Detect which cell encompasses the target text, then output its [X, Y] center coordinate. 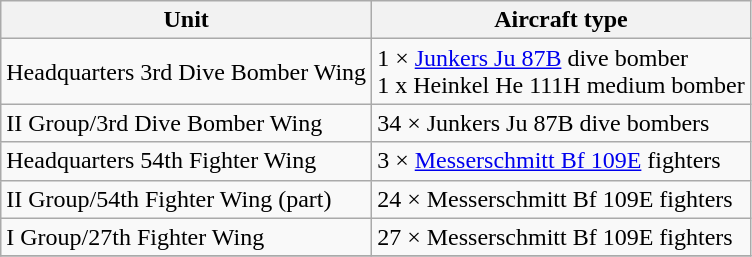
1 × Junkers Ju 87B dive bomber1 x Heinkel He 111H medium bomber [562, 72]
II Group/3rd Dive Bomber Wing [186, 123]
II Group/54th Fighter Wing (part) [186, 199]
Headquarters 54th Fighter Wing [186, 161]
Headquarters 3rd Dive Bomber Wing [186, 72]
Unit [186, 20]
24 × Messerschmitt Bf 109E fighters [562, 199]
34 × Junkers Ju 87B dive bombers [562, 123]
27 × Messerschmitt Bf 109E fighters [562, 237]
3 × Messerschmitt Bf 109E fighters [562, 161]
I Group/27th Fighter Wing [186, 237]
Aircraft type [562, 20]
